Find where the given text appears and provide that cell's center as (X, Y) coordinate. 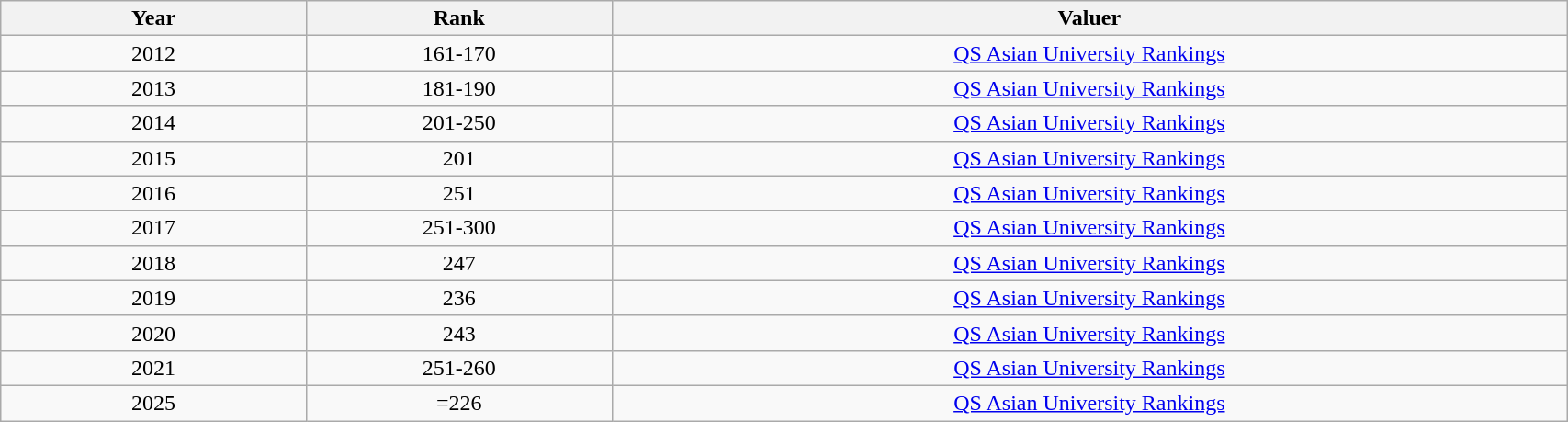
2015 (154, 158)
Year (154, 18)
2016 (154, 193)
=226 (459, 403)
201-250 (459, 123)
251-300 (459, 228)
2017 (154, 228)
236 (459, 298)
2025 (154, 403)
2012 (154, 53)
247 (459, 263)
2019 (154, 298)
201 (459, 158)
181-190 (459, 88)
2018 (154, 263)
2013 (154, 88)
161-170 (459, 53)
251 (459, 193)
2014 (154, 123)
2020 (154, 333)
Valuer (1089, 18)
243 (459, 333)
2021 (154, 368)
251-260 (459, 368)
Rank (459, 18)
